Find where the given text appears and provide that cell's center as (x, y) coordinate. 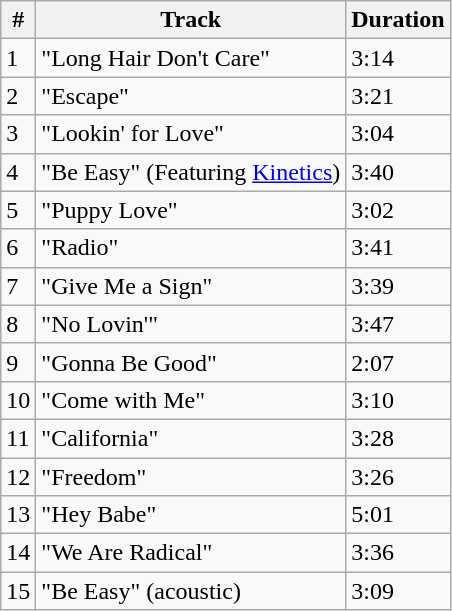
"Gonna Be Good" (191, 362)
3:36 (398, 553)
"Freedom" (191, 477)
3 (18, 134)
3:02 (398, 210)
"Hey Babe" (191, 515)
3:04 (398, 134)
13 (18, 515)
1 (18, 58)
"California" (191, 438)
"Be Easy" (acoustic) (191, 591)
"Give Me a Sign" (191, 286)
Duration (398, 20)
14 (18, 553)
3:26 (398, 477)
"No Lovin'" (191, 324)
3:09 (398, 591)
6 (18, 248)
# (18, 20)
11 (18, 438)
"We Are Radical" (191, 553)
8 (18, 324)
9 (18, 362)
4 (18, 172)
5 (18, 210)
12 (18, 477)
"Long Hair Don't Care" (191, 58)
Track (191, 20)
3:10 (398, 400)
3:21 (398, 96)
7 (18, 286)
2 (18, 96)
2:07 (398, 362)
"Radio" (191, 248)
3:41 (398, 248)
5:01 (398, 515)
"Come with Me" (191, 400)
10 (18, 400)
3:14 (398, 58)
"Puppy Love" (191, 210)
3:28 (398, 438)
3:40 (398, 172)
"Lookin' for Love" (191, 134)
3:47 (398, 324)
3:39 (398, 286)
"Escape" (191, 96)
"Be Easy" (Featuring Kinetics) (191, 172)
15 (18, 591)
